Provide the (X, Y) coordinate of the cell's center where the given text is located.  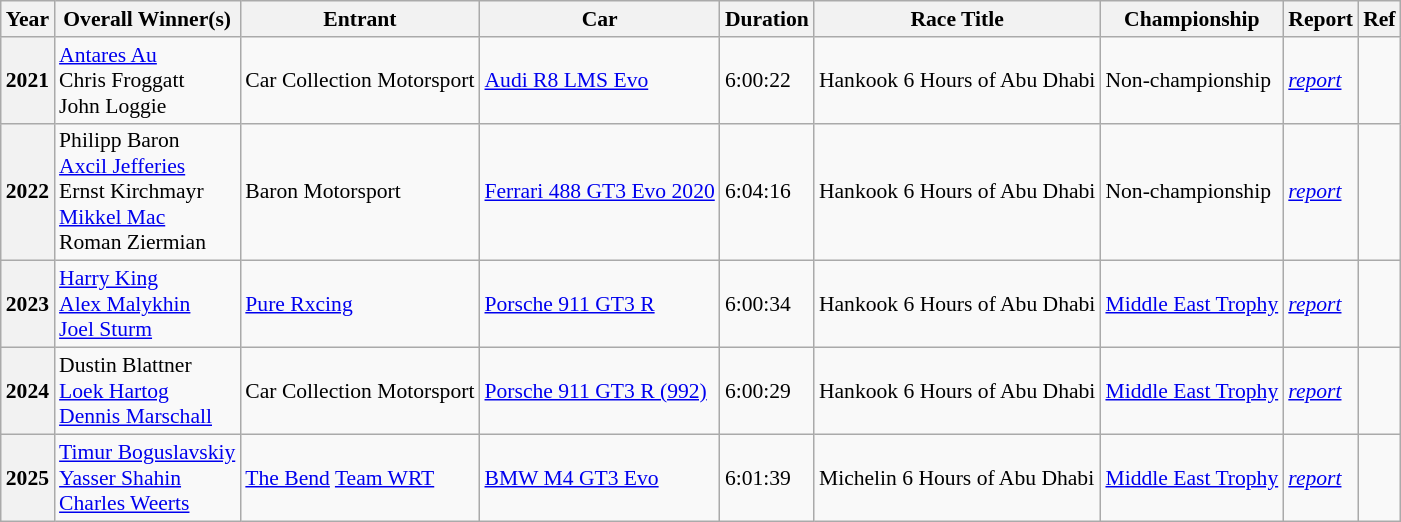
2022 (28, 192)
Dustin Blattner Loek Hartog Dennis Marschall (147, 392)
Championship (1192, 19)
6:04:16 (767, 192)
Antares Au Chris Froggatt John Loggie (147, 80)
Timur Boguslavskiy Yasser Shahin Charles Weerts (147, 478)
Ref (1379, 19)
Entrant (360, 19)
Overall Winner(s) (147, 19)
Ferrari 488 GT3 Evo 2020 (599, 192)
2024 (28, 392)
6:00:34 (767, 304)
Baron Motorsport (360, 192)
The Bend Team WRT (360, 478)
Audi R8 LMS Evo (599, 80)
Report (1320, 19)
Michelin 6 Hours of Abu Dhabi (958, 478)
Pure Rxcing (360, 304)
6:00:29 (767, 392)
Car (599, 19)
2023 (28, 304)
Race Title (958, 19)
6:00:22 (767, 80)
2025 (28, 478)
6:01:39 (767, 478)
Philipp Baron Axcil Jefferies Ernst Kirchmayr Mikkel Mac Roman Ziermian (147, 192)
Porsche 911 GT3 R (599, 304)
BMW M4 GT3 Evo (599, 478)
Harry King Alex Malykhin Joel Sturm (147, 304)
Porsche 911 GT3 R (992) (599, 392)
Year (28, 19)
Duration (767, 19)
2021 (28, 80)
